Capture the cell that displays the provided text and extract its [X, Y] central coordinate. 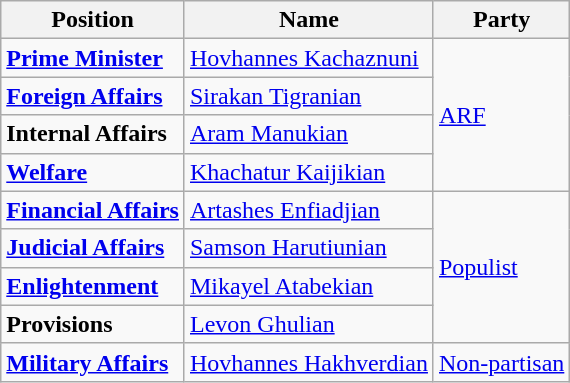
Mikayel Atabekian [308, 286]
ARF [501, 115]
Samson Harutiunian [308, 248]
Name [308, 20]
Financial Affairs [93, 210]
Foreign Affairs [93, 96]
Artashes Enfiadjian [308, 210]
Prime Minister [93, 58]
Provisions [93, 324]
Sirakan Tigranian [308, 96]
Welfare [93, 172]
Internal Affairs [93, 134]
Levon Ghulian [308, 324]
Hovhannes Kachaznuni [308, 58]
Enlightenment [93, 286]
Military Affairs [93, 362]
Judicial Affairs [93, 248]
Khachatur Kaijikian [308, 172]
Party [501, 20]
Aram Manukian [308, 134]
Populist [501, 267]
Position [93, 20]
Non-partisan [501, 362]
Hovhannes Hakhverdian [308, 362]
